Determine the [x, y] coordinate at the center of the cell enclosing the given text.  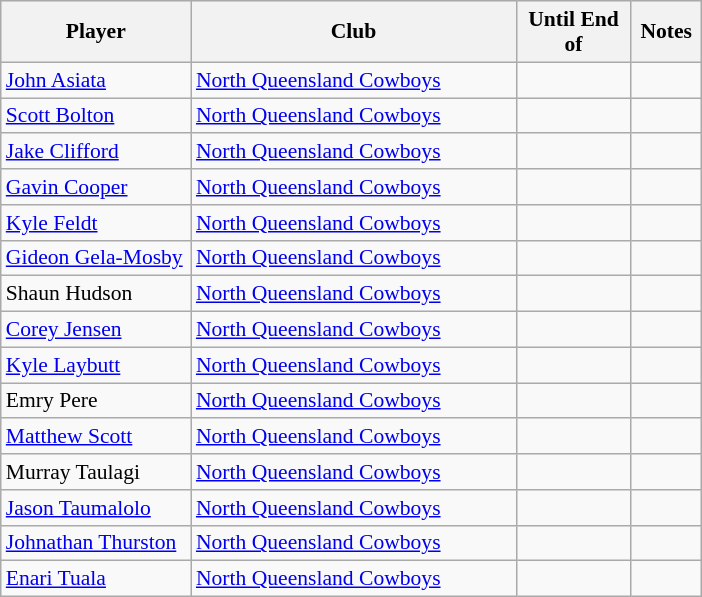
Club [354, 32]
Until End of [574, 32]
Scott Bolton [96, 116]
Notes [666, 32]
Shaun Hudson [96, 294]
Player [96, 32]
Matthew Scott [96, 437]
Jason Taumalolo [96, 508]
Gideon Gela-Mosby [96, 258]
Kyle Laybutt [96, 365]
John Asiata [96, 80]
Emry Pere [96, 401]
Murray Taulagi [96, 472]
Johnathan Thurston [96, 543]
Gavin Cooper [96, 187]
Kyle Feldt [96, 223]
Corey Jensen [96, 330]
Enari Tuala [96, 579]
Jake Clifford [96, 152]
